Find where the given text appears and provide that cell's center as (x, y) coordinate. 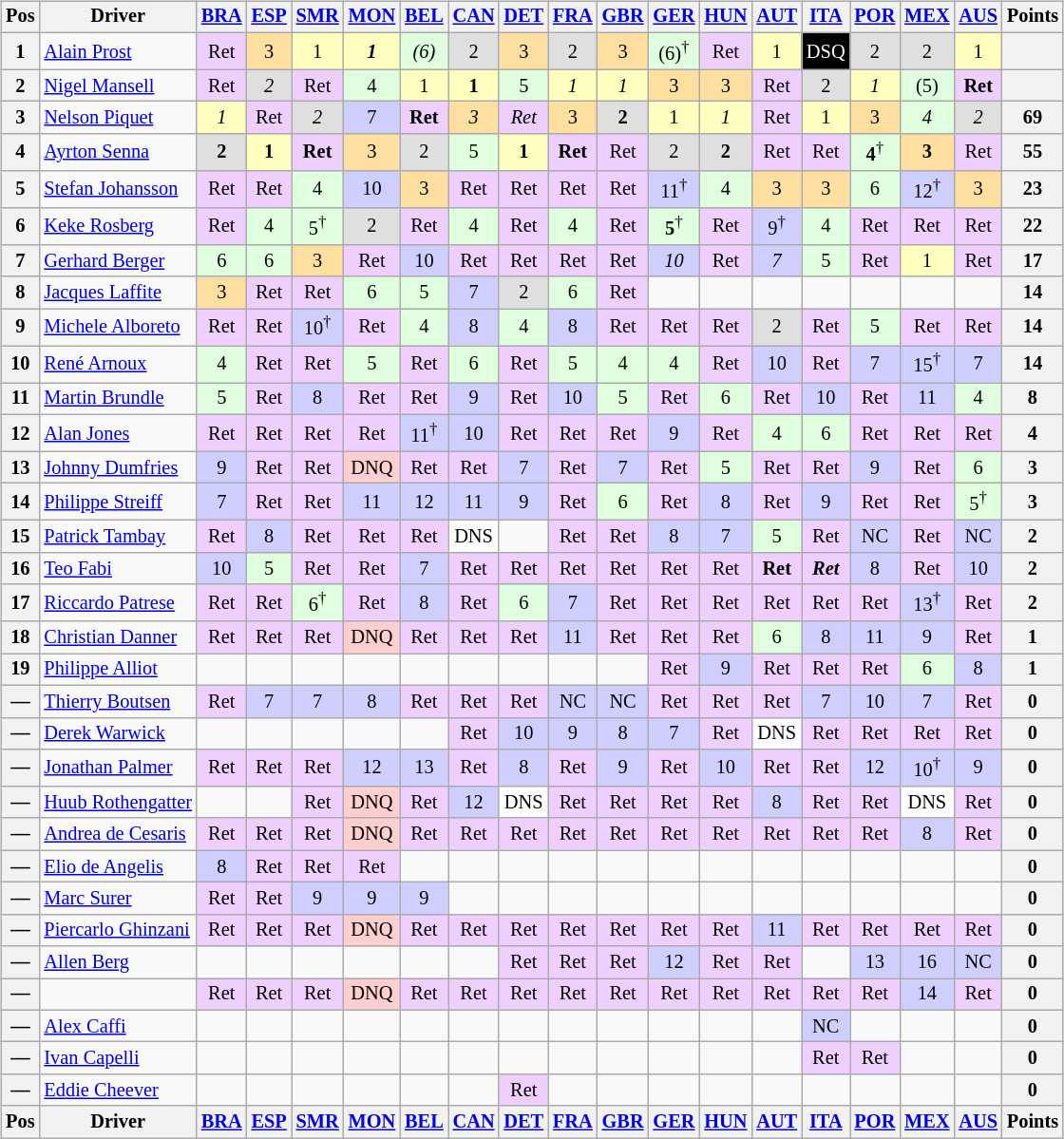
Eddie Cheever (118, 1091)
Alex Caffi (118, 1026)
Allen Berg (118, 962)
Jonathan Palmer (118, 768)
Andrea de Cesaris (118, 834)
Philippe Streiff (118, 502)
Riccardo Patrese (118, 602)
12† (927, 190)
9† (777, 226)
Stefan Johansson (118, 190)
Ivan Capelli (118, 1058)
Elio de Angelis (118, 866)
Martin Brundle (118, 399)
René Arnoux (118, 365)
4† (874, 152)
Keke Rosberg (118, 226)
19 (20, 670)
(6) (424, 51)
(5) (927, 85)
Jacques Laffite (118, 293)
Thierry Boutsen (118, 701)
Patrick Tambay (118, 537)
Marc Surer (118, 899)
Teo Fabi (118, 569)
Alain Prost (118, 51)
18 (20, 637)
22 (1033, 226)
(6)† (674, 51)
6† (317, 602)
23 (1033, 190)
13† (927, 602)
Nelson Piquet (118, 118)
69 (1033, 118)
55 (1033, 152)
DSQ (826, 51)
Christian Danner (118, 637)
Gerhard Berger (118, 260)
15† (927, 365)
Piercarlo Ghinzani (118, 930)
Philippe Alliot (118, 670)
Nigel Mansell (118, 85)
15 (20, 537)
Alan Jones (118, 433)
Derek Warwick (118, 733)
Ayrton Senna (118, 152)
Huub Rothengatter (118, 803)
Johnny Dumfries (118, 467)
Michele Alboreto (118, 327)
